From the cell containing the given text, extract its center point as [X, Y] coordinate. 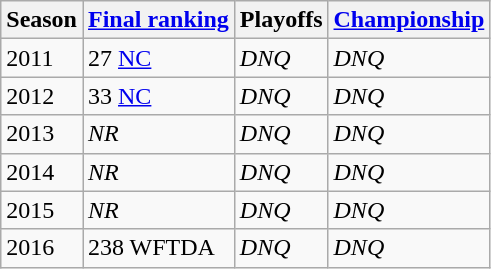
Playoffs [281, 20]
238 WFTDA [158, 248]
Championship [409, 20]
27 NC [158, 58]
33 NC [158, 96]
2015 [42, 210]
2013 [42, 134]
2016 [42, 248]
2014 [42, 172]
Final ranking [158, 20]
2012 [42, 96]
2011 [42, 58]
Season [42, 20]
